Capture the cell that displays the provided text and extract its (X, Y) central coordinate. 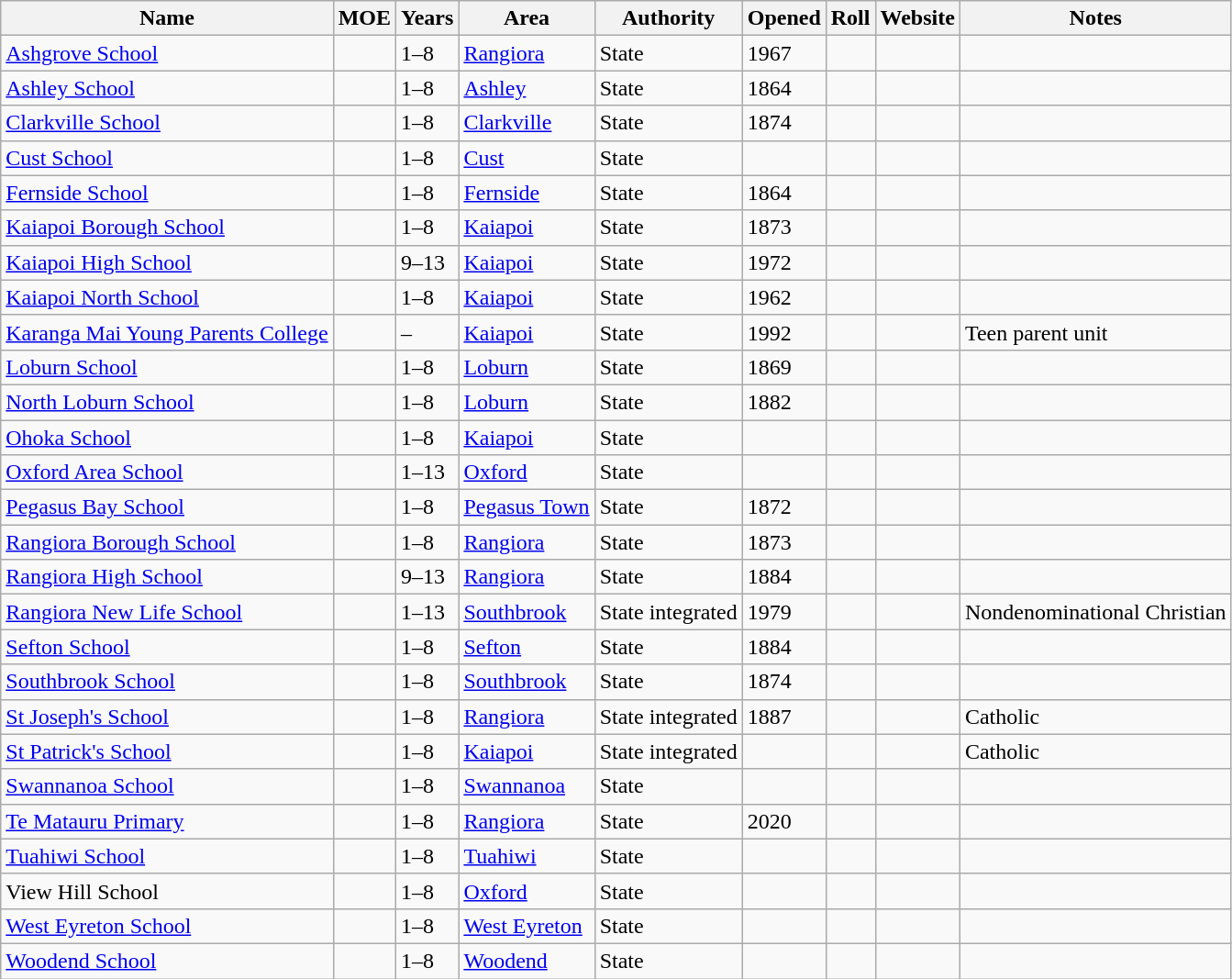
Rangiora New Life School (167, 612)
Kaiapoi High School (167, 262)
Kaiapoi Borough School (167, 228)
West Eyreton School (167, 926)
Cust School (167, 158)
Teen parent unit (1095, 332)
St Patrick's School (167, 751)
Fernside (527, 193)
Sefton School (167, 647)
Te Matauru Primary (167, 821)
Name (167, 18)
Karanga Mai Young Parents College (167, 332)
1992 (783, 332)
Cust (527, 158)
1887 (783, 717)
– (427, 332)
Nondenominational Christian (1095, 612)
2020 (783, 821)
Years (427, 18)
MOE (364, 18)
Swannanoa (527, 786)
North Loburn School (167, 402)
1967 (783, 53)
Oxford Area School (167, 473)
Sefton (527, 647)
Notes (1095, 18)
Fernside School (167, 193)
Tuahiwi (527, 856)
1882 (783, 402)
Ohoka School (167, 438)
Ashley (527, 88)
Pegasus Town (527, 507)
Pegasus Bay School (167, 507)
Authority (668, 18)
Website (917, 18)
1869 (783, 367)
Ashley School (167, 88)
Loburn School (167, 367)
Tuahiwi School (167, 856)
Clarkville (527, 123)
Ashgrove School (167, 53)
Rangiora Borough School (167, 542)
1972 (783, 262)
Southbrook School (167, 682)
1962 (783, 297)
Woodend (527, 961)
Rangiora High School (167, 577)
1872 (783, 507)
Swannanoa School (167, 786)
St Joseph's School (167, 717)
Woodend School (167, 961)
Clarkville School (167, 123)
Opened (783, 18)
Area (527, 18)
1979 (783, 612)
West Eyreton (527, 926)
View Hill School (167, 891)
Kaiapoi North School (167, 297)
Roll (850, 18)
